Return the [X, Y] coordinate for the center point of the cell that contains the specified text.  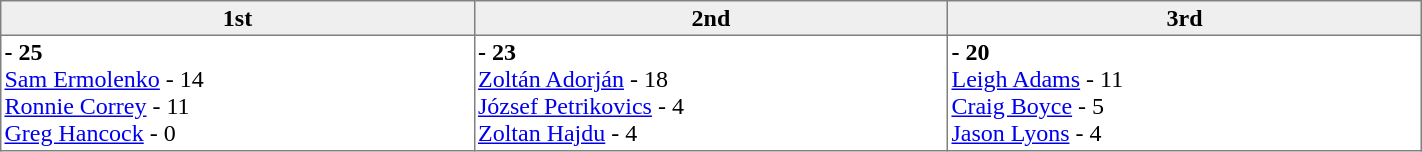
1st [238, 18]
- 20Leigh Adams - 11Craig Boyce - 5Jason Lyons - 4 [1185, 93]
- 23Zoltán Adorján - 18József Petrikovics - 4Zoltan Hajdu - 4 [710, 93]
- 25Sam Ermolenko - 14Ronnie Correy - 11Greg Hancock - 0 [238, 93]
3rd [1185, 18]
2nd [710, 18]
